Output the (X, Y) coordinate of the center of the cell containing the given text.  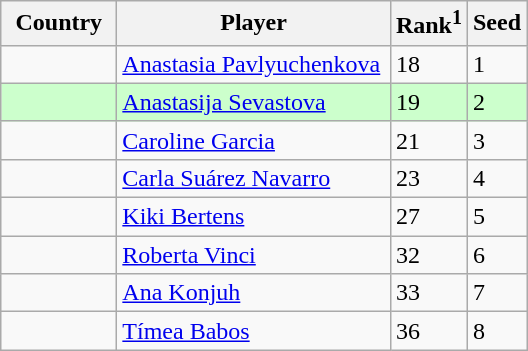
Seed (496, 24)
7 (496, 293)
Ana Konjuh (254, 293)
19 (428, 102)
Caroline Garcia (254, 140)
5 (496, 217)
23 (428, 178)
32 (428, 255)
4 (496, 178)
Kiki Bertens (254, 217)
8 (496, 331)
Player (254, 24)
21 (428, 140)
18 (428, 64)
Anastasia Pavlyuchenkova (254, 64)
33 (428, 293)
Anastasija Sevastova (254, 102)
27 (428, 217)
Roberta Vinci (254, 255)
36 (428, 331)
Carla Suárez Navarro (254, 178)
Tímea Babos (254, 331)
6 (496, 255)
Country (59, 24)
1 (496, 64)
3 (496, 140)
Rank1 (428, 24)
2 (496, 102)
